Search for the cell housing the specified text and yield its (X, Y) center coordinate. 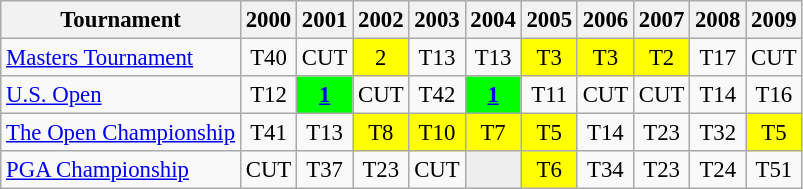
T11 (549, 95)
2000 (268, 20)
T10 (437, 133)
Tournament (121, 20)
T2 (661, 58)
T7 (493, 133)
2009 (774, 20)
U.S. Open (121, 95)
T34 (605, 170)
T17 (718, 58)
T42 (437, 95)
T40 (268, 58)
T16 (774, 95)
T32 (718, 133)
T12 (268, 95)
2007 (661, 20)
2 (381, 58)
2006 (605, 20)
T8 (381, 133)
T51 (774, 170)
2002 (381, 20)
2008 (718, 20)
The Open Championship (121, 133)
2003 (437, 20)
2005 (549, 20)
2004 (493, 20)
Masters Tournament (121, 58)
2001 (325, 20)
T24 (718, 170)
T6 (549, 170)
PGA Championship (121, 170)
T37 (325, 170)
T41 (268, 133)
